Pinpoint the cell where the given text exists, returning its (x, y) midpoint coordinate. 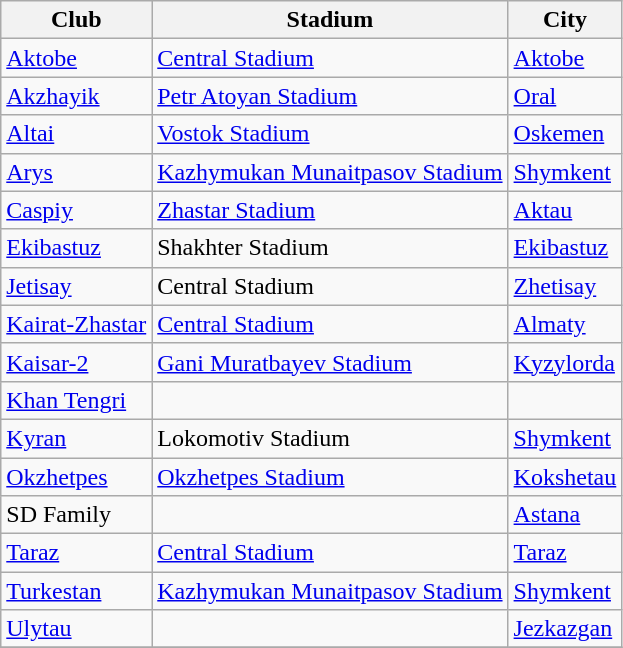
Kokshetau (565, 477)
Oral (565, 96)
Kaisar-2 (76, 362)
Ulytau (76, 629)
Caspiy (76, 210)
Aktau (565, 210)
Altai (76, 134)
Club (76, 20)
Shakhter Stadium (330, 248)
Gani Muratbayev Stadium (330, 362)
SD Family (76, 515)
Stadium (330, 20)
Akzhayik (76, 96)
Zhetisay (565, 286)
Kyzylorda (565, 362)
Kyran (76, 438)
Oskemen (565, 134)
Okzhetpes Stadium (330, 477)
Almaty (565, 324)
Zhastar Stadium (330, 210)
Khan Tengri (76, 400)
Lokomotiv Stadium (330, 438)
Turkestan (76, 591)
City (565, 20)
Kairat-Zhastar (76, 324)
Petr Atoyan Stadium (330, 96)
Okzhetpes (76, 477)
Jetisay (76, 286)
Astana (565, 515)
Vostok Stadium (330, 134)
Jezkazgan (565, 629)
Arys (76, 172)
